Scan for the cell matching the given text and deliver its [x, y] coordinate at center. 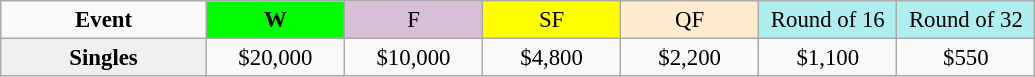
Round of 32 [966, 20]
W [275, 20]
Round of 16 [828, 20]
$4,800 [552, 58]
SF [552, 20]
$550 [966, 58]
$10,000 [413, 58]
$2,200 [690, 58]
Event [104, 20]
$20,000 [275, 58]
$1,100 [828, 58]
Singles [104, 58]
QF [690, 20]
F [413, 20]
